For the text-containing cell, return its midpoint in (x, y) coordinate format. 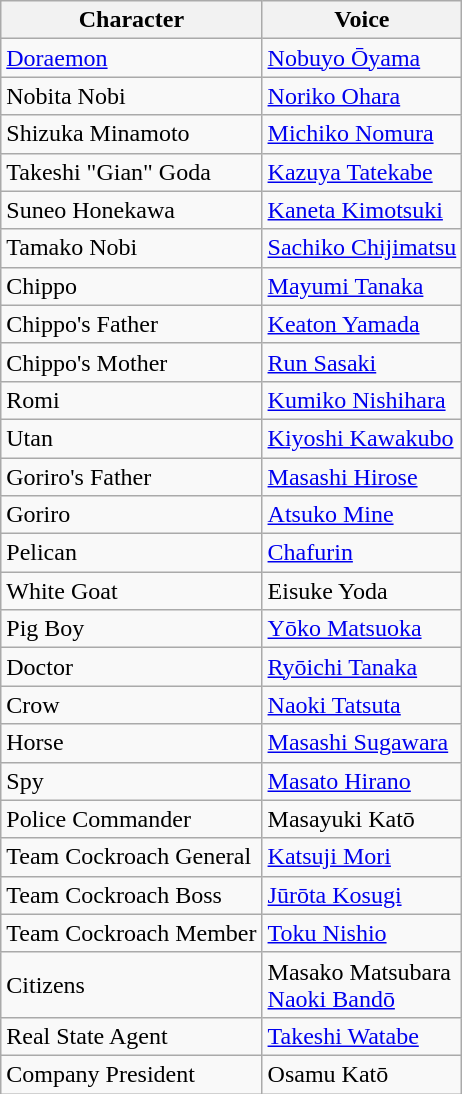
Spy (132, 781)
Kiyoshi Kawakubo (362, 438)
Eisuke Yoda (362, 591)
Goriro's Father (132, 477)
Chippo (132, 286)
Chippo's Mother (132, 362)
Horse (132, 743)
Masashi Hirose (362, 477)
Pig Boy (132, 629)
Osamu Katō (362, 1074)
Masayuki Katō (362, 819)
Run Sasaki (362, 362)
Katsuji Mori (362, 857)
Kazuya Tatekabe (362, 172)
Ryōichi Tanaka (362, 667)
Michiko Nomura (362, 134)
Romi (132, 400)
Chafurin (362, 553)
Character (132, 20)
Doctor (132, 667)
Kaneta Kimotsuki (362, 210)
Shizuka Minamoto (132, 134)
Masato Hirano (362, 781)
Crow (132, 705)
Naoki Tatsuta (362, 705)
Noriko Ohara (362, 96)
Yōko Matsuoka (362, 629)
Doraemon (132, 58)
Team Cockroach Boss (132, 895)
Nobuyo Ōyama (362, 58)
Utan (132, 438)
Keaton Yamada (362, 324)
Mayumi Tanaka (362, 286)
Company President (132, 1074)
Pelican (132, 553)
Police Commander (132, 819)
Voice (362, 20)
Takeshi Watabe (362, 1036)
Tamako Nobi (132, 248)
Goriro (132, 515)
Nobita Nobi (132, 96)
Toku Nishio (362, 933)
Atsuko Mine (362, 515)
Masako MatsubaraNaoki Bandō (362, 984)
Citizens (132, 984)
Suneo Honekawa (132, 210)
Chippo's Father (132, 324)
Masashi Sugawara (362, 743)
Team Cockroach Member (132, 933)
Takeshi "Gian" Goda (132, 172)
Team Cockroach General (132, 857)
Sachiko Chijimatsu (362, 248)
Jūrōta Kosugi (362, 895)
White Goat (132, 591)
Kumiko Nishihara (362, 400)
Real State Agent (132, 1036)
